Determine the [x, y] coordinate at the center of the cell enclosing the given text.  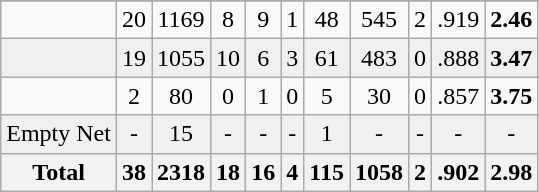
10 [228, 58]
4 [292, 172]
1058 [380, 172]
.902 [458, 172]
15 [182, 134]
1055 [182, 58]
3.75 [512, 96]
38 [134, 172]
30 [380, 96]
6 [264, 58]
80 [182, 96]
9 [264, 20]
3.47 [512, 58]
61 [327, 58]
19 [134, 58]
.888 [458, 58]
48 [327, 20]
545 [380, 20]
Empty Net [59, 134]
115 [327, 172]
2.98 [512, 172]
Total [59, 172]
5 [327, 96]
.919 [458, 20]
2318 [182, 172]
18 [228, 172]
8 [228, 20]
483 [380, 58]
2.46 [512, 20]
3 [292, 58]
.857 [458, 96]
16 [264, 172]
1169 [182, 20]
20 [134, 20]
